From the cell containing the given text, extract its center point as (x, y) coordinate. 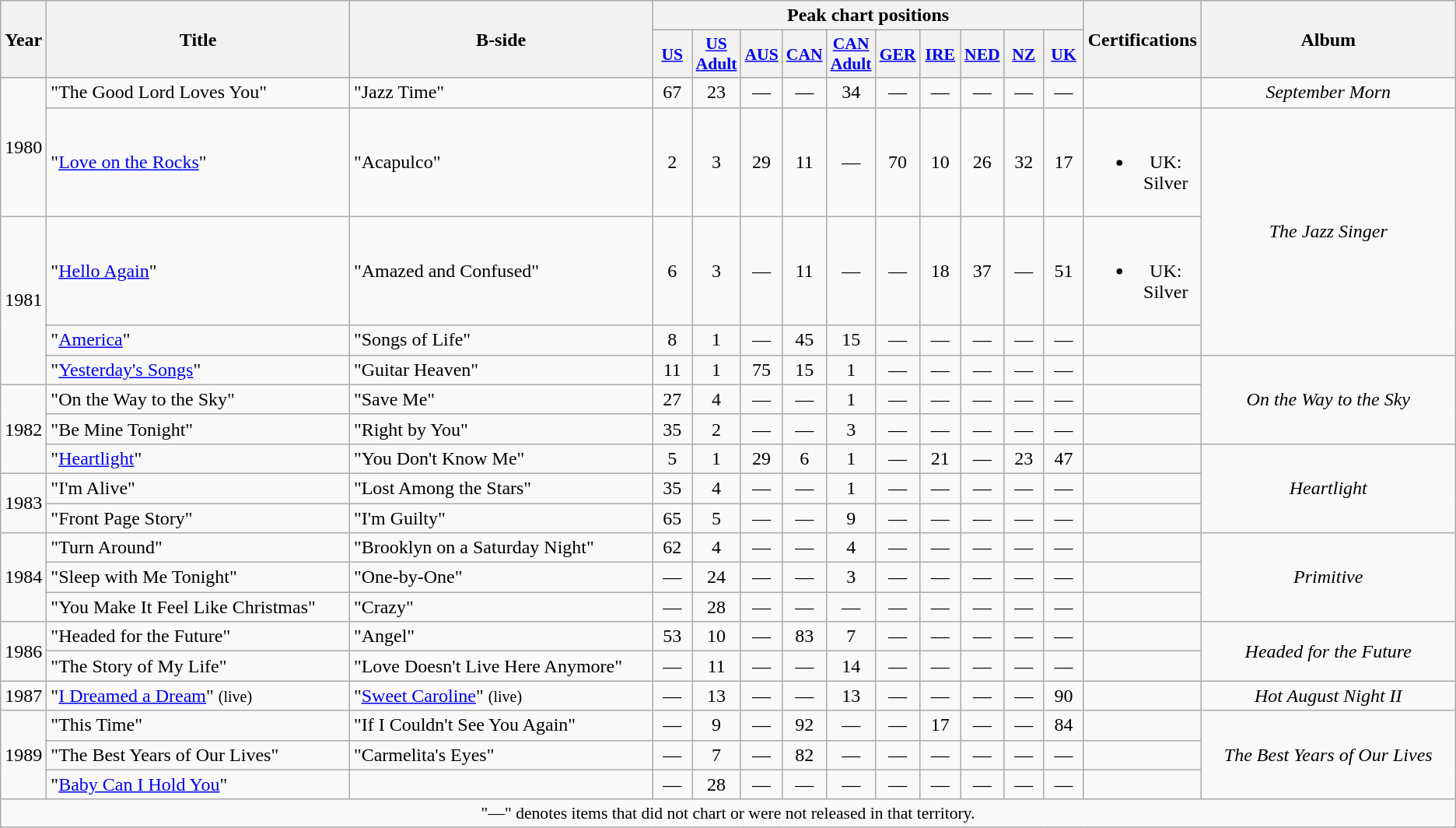
"I'm Guilty" (501, 517)
90 (1064, 696)
NED (982, 54)
"Save Me" (501, 399)
"Hello Again" (198, 271)
51 (1064, 271)
The Best Years of Our Lives (1328, 755)
"The Best Years of Our Lives" (198, 755)
70 (898, 162)
CAN (804, 54)
"This Time" (198, 725)
1981 (23, 300)
"One-by-One" (501, 577)
"Front Page Story" (198, 517)
24 (717, 577)
"Right by You" (501, 429)
"I Dreamed a Dream" (live) (198, 696)
27 (672, 399)
"—" denotes items that did not chart or were not released in that territory. (728, 813)
92 (804, 725)
"Angel" (501, 637)
8 (672, 340)
Certifications (1142, 39)
1980 (23, 147)
"I'm Alive" (198, 488)
Title (198, 39)
26 (982, 162)
18 (940, 271)
"Lost Among the Stars" (501, 488)
Peak chart positions (868, 16)
Year (23, 39)
"Guitar Heaven" (501, 370)
The Jazz Singer (1328, 231)
"Songs of Life" (501, 340)
1984 (23, 577)
65 (672, 517)
"The Good Lord Loves You" (198, 93)
67 (672, 93)
US (672, 54)
"Sweet Caroline" (live) (501, 696)
B-side (501, 39)
Primitive (1328, 577)
"Headed for the Future" (198, 637)
"Brooklyn on a Saturday Night" (501, 548)
1986 (23, 651)
"Heartlight" (198, 458)
"Jazz Time" (501, 93)
GER (898, 54)
83 (804, 637)
1983 (23, 503)
USAdult (717, 54)
Hot August Night II (1328, 696)
"Acapulco" (501, 162)
75 (761, 370)
"Carmelita's Eyes" (501, 755)
"Baby Can I Hold You" (198, 784)
"Love Doesn't Live Here Anymore" (501, 666)
AUS (761, 54)
1989 (23, 755)
1987 (23, 696)
"On the Way to the Sky" (198, 399)
45 (804, 340)
53 (672, 637)
"Sleep with Me Tonight" (198, 577)
34 (851, 93)
NZ (1024, 54)
62 (672, 548)
September Morn (1328, 93)
CANAdult (851, 54)
"Love on the Rocks" (198, 162)
1982 (23, 429)
47 (1064, 458)
"If I Couldn't See You Again" (501, 725)
Heartlight (1328, 488)
82 (804, 755)
Headed for the Future (1328, 651)
21 (940, 458)
Album (1328, 39)
32 (1024, 162)
"The Story of My Life" (198, 666)
UK (1064, 54)
"You Don't Know Me" (501, 458)
"Be Mine Tonight" (198, 429)
"You Make It Feel Like Christmas" (198, 607)
"Crazy" (501, 607)
"Amazed and Confused" (501, 271)
14 (851, 666)
84 (1064, 725)
"Turn Around" (198, 548)
37 (982, 271)
"Yesterday's Songs" (198, 370)
IRE (940, 54)
"America" (198, 340)
On the Way to the Sky (1328, 399)
